Extract the (x, y) coordinate from the center of the cell holding the provided text.  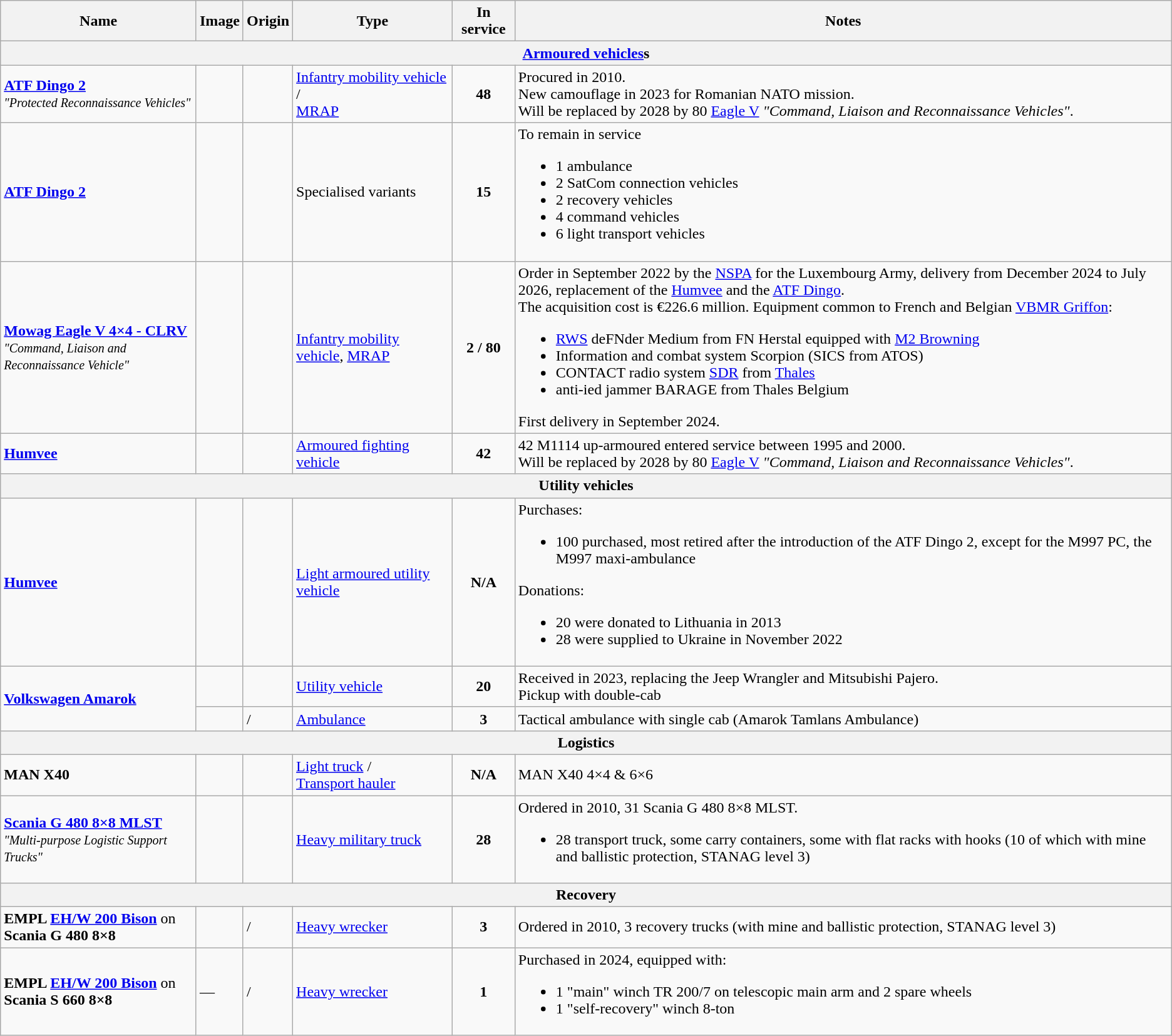
Infantry mobility vehicle, MRAP (373, 347)
Heavy military truck (373, 839)
ATF Dingo 2 (99, 192)
Light truck /Transport hauler (373, 775)
Ordered in 2010, 3 recovery trucks (with mine and ballistic protection, STANAG level 3) (843, 928)
Specialised variants (373, 192)
Name (99, 21)
EMPL EH/W 200 Bison onScania S 660 8×8 (99, 992)
15 (483, 192)
Volkswagen Amarok (99, 699)
Tactical ambulance with single cab (Amarok Tamlans Ambulance) (843, 719)
EMPL EH/W 200 Bison onScania G 480 8×8 (99, 928)
— (219, 992)
Infantry mobility vehicle /MRAP (373, 94)
Type (373, 21)
Scania G 480 8×8 MLST"Multi-purpose Logistic Support Trucks" (99, 839)
Utility vehicle (373, 686)
Origin (268, 21)
ATF Dingo 2"Protected Reconnaissance Vehicles" (99, 94)
2 / 80 (483, 347)
Mowag Eagle V 4×4 - CLRV"Command, Liaison and Reconnaissance Vehicle" (99, 347)
Notes (843, 21)
Utility vehicles (586, 486)
To remain in service 1 ambulance2 SatCom connection vehicles2 recovery vehicles4 command vehicles6 light transport vehicles (843, 192)
48 (483, 94)
Received in 2023, replacing the Jeep Wrangler and Mitsubishi Pajero.Pickup with double-cab (843, 686)
MAN X40 4×4 & 6×6 (843, 775)
Light armoured utility vehicle (373, 582)
42 (483, 453)
Armoured vehicless (586, 53)
28 (483, 839)
1 (483, 992)
42 M1114 up-armoured entered service between 1995 and 2000.Will be replaced by 2028 by 80 Eagle V "Command, Liaison and Reconnaissance Vehicles". (843, 453)
Purchased in 2024, equipped with:1 "main" winch TR 200/7 on telescopic main arm and 2 spare wheels1 "self-recovery" winch 8-ton (843, 992)
Logistics (586, 742)
Armoured fighting vehicle (373, 453)
Ambulance (373, 719)
MAN X40 (99, 775)
Image (219, 21)
In service (483, 21)
20 (483, 686)
Recovery (586, 895)
